Determine the [X, Y] coordinate at the center of the cell enclosing the given text.  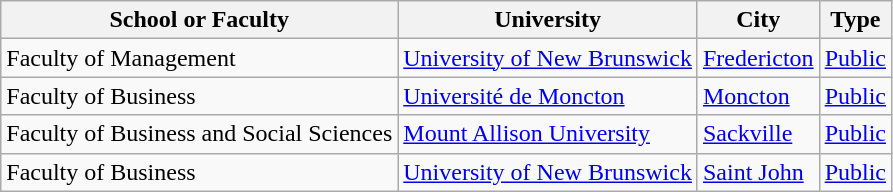
Université de Moncton [548, 96]
School or Faculty [200, 20]
Mount Allison University [548, 134]
Saint John [758, 172]
City [758, 20]
University [548, 20]
Moncton [758, 96]
Sackville [758, 134]
Faculty of Business and Social Sciences [200, 134]
Faculty of Management [200, 58]
Fredericton [758, 58]
Type [855, 20]
